Identify which cell holds the provided text, then report its [X, Y] central coordinate. 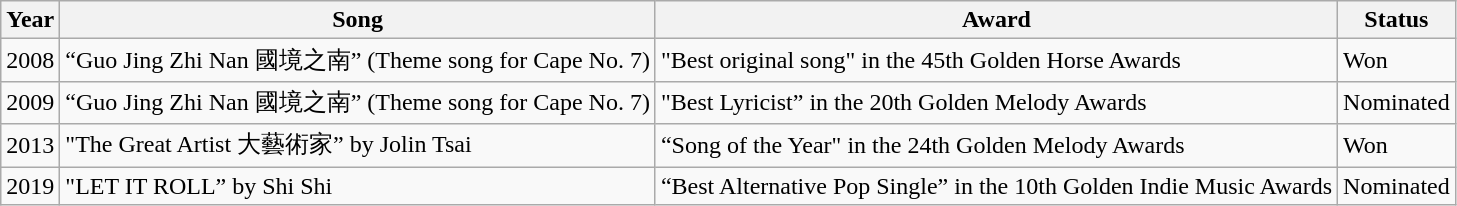
Status [1397, 20]
2008 [30, 60]
“Best Alternative Pop Single” in the 10th Golden Indie Music Awards [996, 185]
Year [30, 20]
"LET IT ROLL” by Shi Shi [358, 185]
2013 [30, 146]
"Best Lyricist” in the 20th Golden Melody Awards [996, 102]
2009 [30, 102]
Award [996, 20]
"The Great Artist 大藝術家” by Jolin Tsai [358, 146]
Song [358, 20]
“Song of the Year" in the 24th Golden Melody Awards [996, 146]
"Best original song" in the 45th Golden Horse Awards [996, 60]
2019 [30, 185]
